Return [X, Y] of the center of cell containing provided text 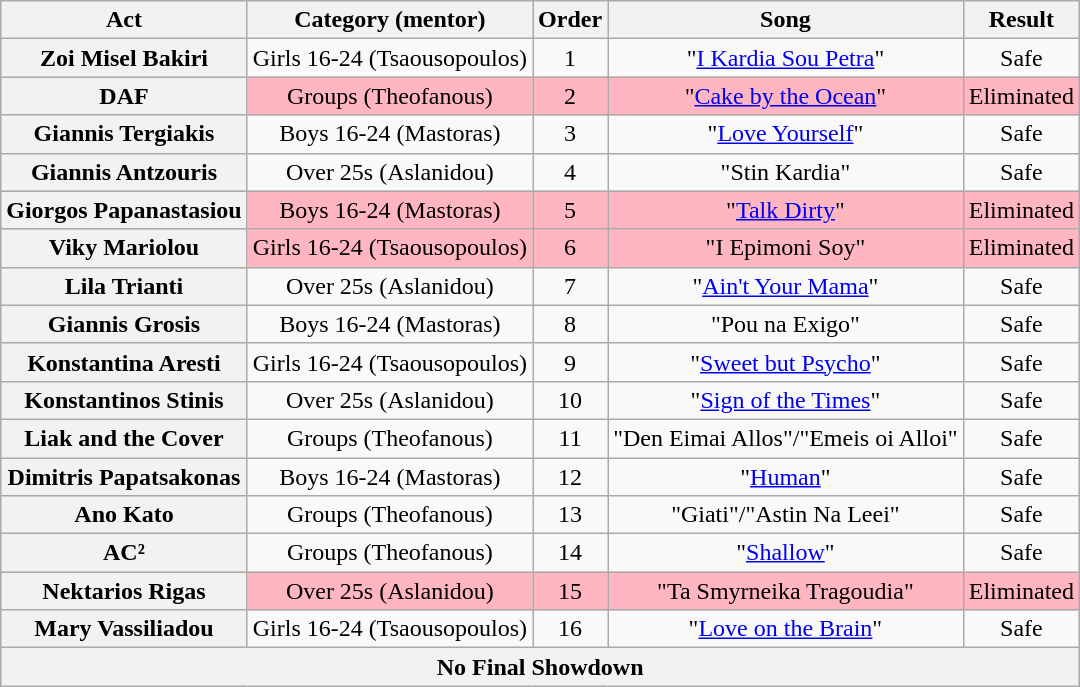
Dimitris Papatsakonas [124, 477]
Zoi Misel Bakiri [124, 58]
Result [1021, 20]
"Talk Dirty" [786, 210]
Nektarios Rigas [124, 591]
8 [570, 324]
14 [570, 553]
"Ta Smyrneika Tragoudia" [786, 591]
Viky Mariolou [124, 248]
"I Epimoni Soy" [786, 248]
1 [570, 58]
"Human" [786, 477]
Mary Vassiliadou [124, 629]
DAF [124, 96]
11 [570, 438]
"Sweet but Psycho" [786, 362]
Liak and the Cover [124, 438]
"Giati"/"Astin Na Leei" [786, 515]
10 [570, 400]
7 [570, 286]
9 [570, 362]
"Cake by the Ocean" [786, 96]
4 [570, 172]
12 [570, 477]
Lila Trianti [124, 286]
Song [786, 20]
"Shallow" [786, 553]
No Final Showdown [540, 667]
"Ain't Your Mama" [786, 286]
15 [570, 591]
5 [570, 210]
16 [570, 629]
Giannis Antzouris [124, 172]
Act [124, 20]
Konstantina Aresti [124, 362]
Giorgos Papanastasiou [124, 210]
Giannis Grosis [124, 324]
AC² [124, 553]
Giannis Tergiakis [124, 134]
"I Kardia Sou Petra" [786, 58]
"Love Yourself" [786, 134]
"Stin Kardia" [786, 172]
13 [570, 515]
"Den Eimai Allos"/"Emeis oi Alloi" [786, 438]
Konstantinos Stinis [124, 400]
"Pou na Exigo" [786, 324]
2 [570, 96]
"Sign of the Times" [786, 400]
Ano Kato [124, 515]
"Love on the Brain" [786, 629]
Category (mentor) [390, 20]
6 [570, 248]
3 [570, 134]
Order [570, 20]
